Capture the cell that displays the provided text and extract its [X, Y] central coordinate. 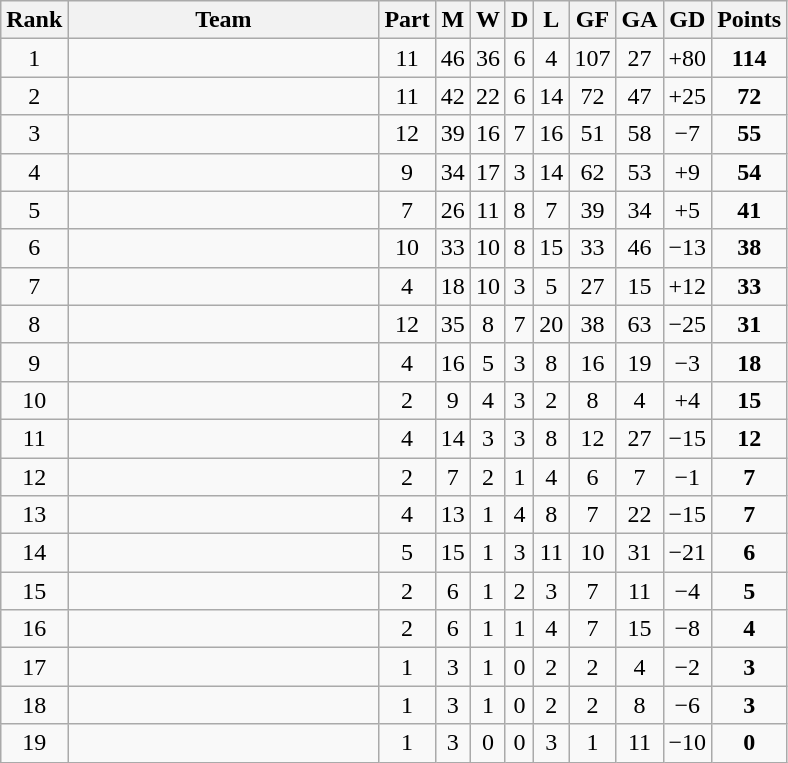
114 [750, 58]
Points [750, 20]
GA [640, 20]
36 [488, 58]
+5 [688, 210]
−8 [688, 629]
+4 [688, 400]
42 [452, 96]
35 [452, 324]
55 [750, 134]
−10 [688, 743]
+80 [688, 58]
Part [407, 20]
20 [552, 324]
Team [224, 20]
−25 [688, 324]
107 [592, 58]
+9 [688, 172]
D [519, 20]
41 [750, 210]
47 [640, 96]
W [488, 20]
−3 [688, 362]
−6 [688, 705]
−21 [688, 553]
54 [750, 172]
−7 [688, 134]
+12 [688, 286]
62 [592, 172]
51 [592, 134]
26 [452, 210]
63 [640, 324]
−4 [688, 591]
M [452, 20]
58 [640, 134]
GF [592, 20]
L [552, 20]
Rank [34, 20]
−13 [688, 248]
+25 [688, 96]
53 [640, 172]
GD [688, 20]
−1 [688, 477]
−2 [688, 667]
